Output the [x, y] coordinate of the center of the cell containing the given text.  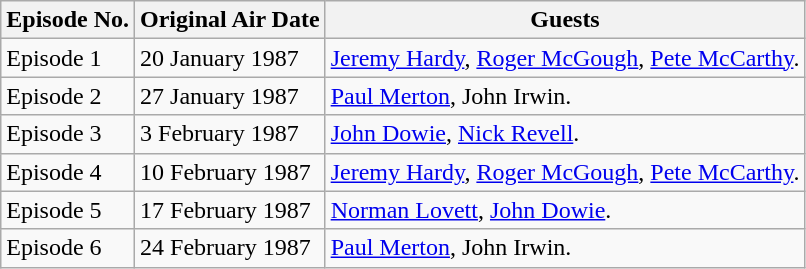
Episode 6 [68, 248]
Episode 2 [68, 96]
Episode 5 [68, 210]
Guests [565, 20]
Episode 4 [68, 172]
3 February 1987 [230, 134]
Norman Lovett, John Dowie. [565, 210]
Episode 1 [68, 58]
Episode No. [68, 20]
Original Air Date [230, 20]
20 January 1987 [230, 58]
27 January 1987 [230, 96]
17 February 1987 [230, 210]
John Dowie, Nick Revell. [565, 134]
10 February 1987 [230, 172]
Episode 3 [68, 134]
24 February 1987 [230, 248]
